Output the [X, Y] coordinate of the center of the cell containing the given text.  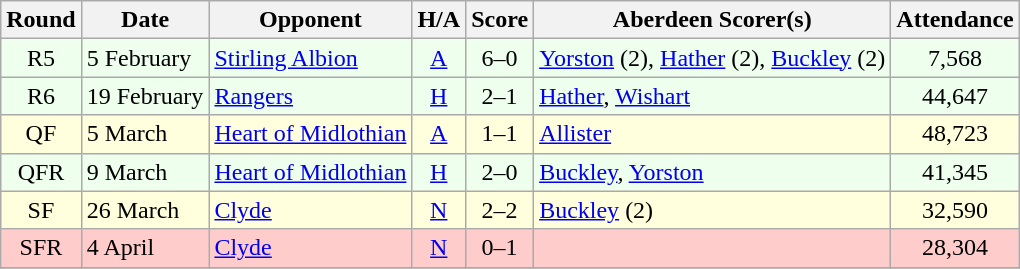
SFR [41, 248]
5 March [145, 134]
1–1 [500, 134]
44,647 [955, 96]
0–1 [500, 248]
Hather, Wishart [712, 96]
6–0 [500, 58]
Allister [712, 134]
2–2 [500, 210]
QF [41, 134]
19 February [145, 96]
Aberdeen Scorer(s) [712, 20]
32,590 [955, 210]
28,304 [955, 248]
Buckley (2) [712, 210]
H/A [439, 20]
R5 [41, 58]
Stirling Albion [310, 58]
26 March [145, 210]
Score [500, 20]
QFR [41, 172]
Attendance [955, 20]
7,568 [955, 58]
Yorston (2), Hather (2), Buckley (2) [712, 58]
9 March [145, 172]
SF [41, 210]
5 February [145, 58]
Date [145, 20]
2–0 [500, 172]
2–1 [500, 96]
Opponent [310, 20]
R6 [41, 96]
Round [41, 20]
48,723 [955, 134]
4 April [145, 248]
41,345 [955, 172]
Rangers [310, 96]
Buckley, Yorston [712, 172]
